Pinpoint the cell where the given text exists, returning its [x, y] midpoint coordinate. 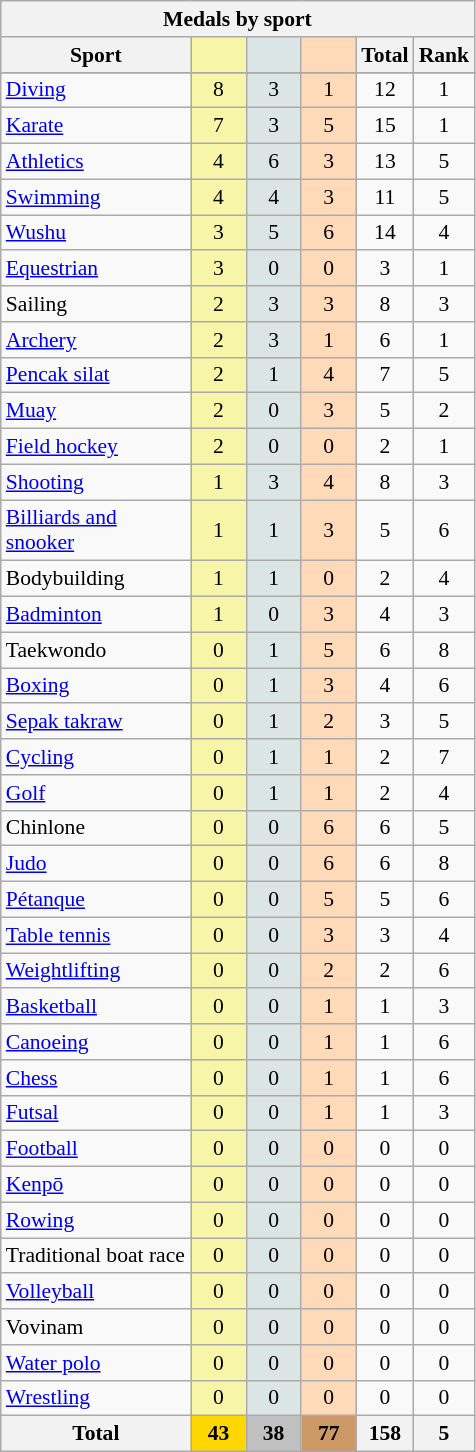
Sepak takraw [96, 722]
Vovinam [96, 1327]
Basketball [96, 1007]
43 [218, 1434]
Diving [96, 90]
Water polo [96, 1363]
Pétanque [96, 900]
Badminton [96, 615]
Billiards and snooker [96, 530]
Wushu [96, 233]
Medals by sport [238, 19]
Golf [96, 793]
Futsal [96, 1113]
Shooting [96, 482]
Rowing [96, 1220]
11 [384, 197]
Field hockey [96, 447]
Football [96, 1149]
Karate [96, 126]
14 [384, 233]
13 [384, 162]
Table tennis [96, 935]
Boxing [96, 686]
Traditional boat race [96, 1256]
Taekwondo [96, 650]
158 [384, 1434]
Judo [96, 864]
Volleyball [96, 1292]
Sport [96, 55]
Wrestling [96, 1398]
Sailing [96, 304]
Canoeing [96, 1042]
Chinlone [96, 828]
Muay [96, 411]
Chess [96, 1078]
Kenpō [96, 1185]
Bodybuilding [96, 579]
15 [384, 126]
Pencak silat [96, 375]
77 [328, 1434]
Athletics [96, 162]
Weightlifting [96, 971]
Archery [96, 340]
Cycling [96, 757]
38 [274, 1434]
Equestrian [96, 269]
Swimming [96, 197]
Rank [444, 55]
12 [384, 90]
